Return (x, y) of the center of cell containing provided text 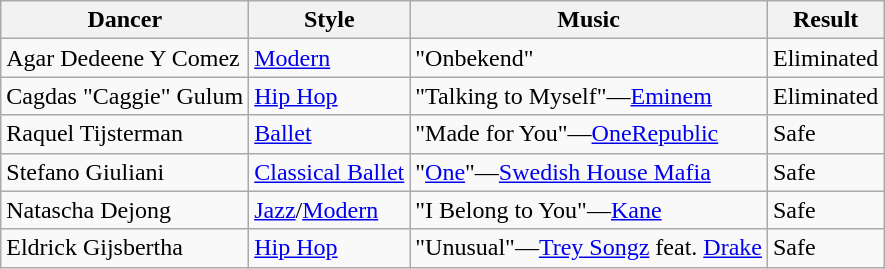
"Talking to Myself"—Eminem (589, 96)
Agar Dedeene Y Comez (125, 58)
Ballet (330, 134)
"Unusual"—Trey Songz feat. Drake (589, 248)
Music (589, 20)
Style (330, 20)
Stefano Giuliani (125, 172)
Cagdas "Caggie" Gulum (125, 96)
"Made for You"—OneRepublic (589, 134)
Raquel Tijsterman (125, 134)
"One"—Swedish House Mafia (589, 172)
"Onbekend" (589, 58)
Eldrick Gijsbertha (125, 248)
Natascha Dejong (125, 210)
Classical Ballet (330, 172)
Dancer (125, 20)
Jazz/Modern (330, 210)
Result (825, 20)
"I Belong to You"—Kane (589, 210)
Modern (330, 58)
